For the text-containing cell, return its midpoint in (x, y) coordinate format. 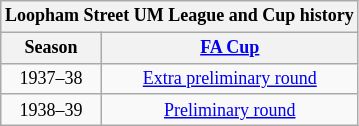
Loopham Street UM League and Cup history (180, 16)
Season (52, 48)
Extra preliminary round (230, 78)
1938–39 (52, 110)
1937–38 (52, 78)
Preliminary round (230, 110)
FA Cup (230, 48)
